Search for the cell housing the specified text and yield its [x, y] center coordinate. 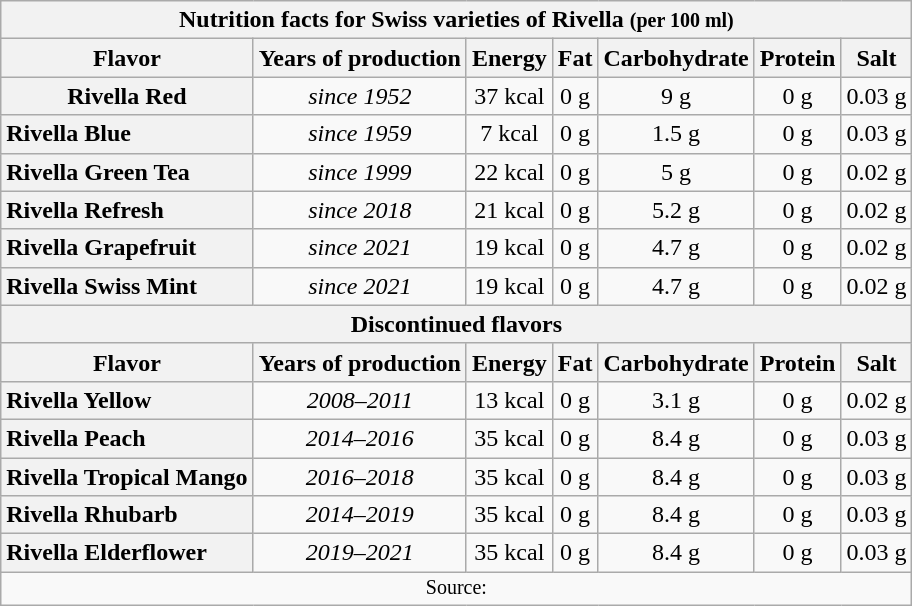
Discontinued flavors [456, 324]
Rivella Rhubarb [127, 515]
9 g [676, 96]
2019–2021 [360, 553]
13 kcal [509, 400]
Source: [456, 588]
3.1 g [676, 400]
Rivella Green Tea [127, 172]
Rivella Yellow [127, 400]
Nutrition facts for Swiss varieties of Rivella (per 100 ml) [456, 20]
2014–2016 [360, 438]
1.5 g [676, 134]
since 1959 [360, 134]
22 kcal [509, 172]
5 g [676, 172]
since 1952 [360, 96]
Rivella Tropical Mango [127, 477]
Rivella Refresh [127, 210]
5.2 g [676, 210]
2014–2019 [360, 515]
Rivella Red [127, 96]
21 kcal [509, 210]
Rivella Elderflower [127, 553]
since 2018 [360, 210]
37 kcal [509, 96]
Rivella Grapefruit [127, 248]
2008–2011 [360, 400]
7 kcal [509, 134]
Rivella Swiss Mint [127, 286]
Rivella Peach [127, 438]
since 1999 [360, 172]
Rivella Blue [127, 134]
2016–2018 [360, 477]
